Extract the (x, y) coordinate from the center of the cell holding the provided text.  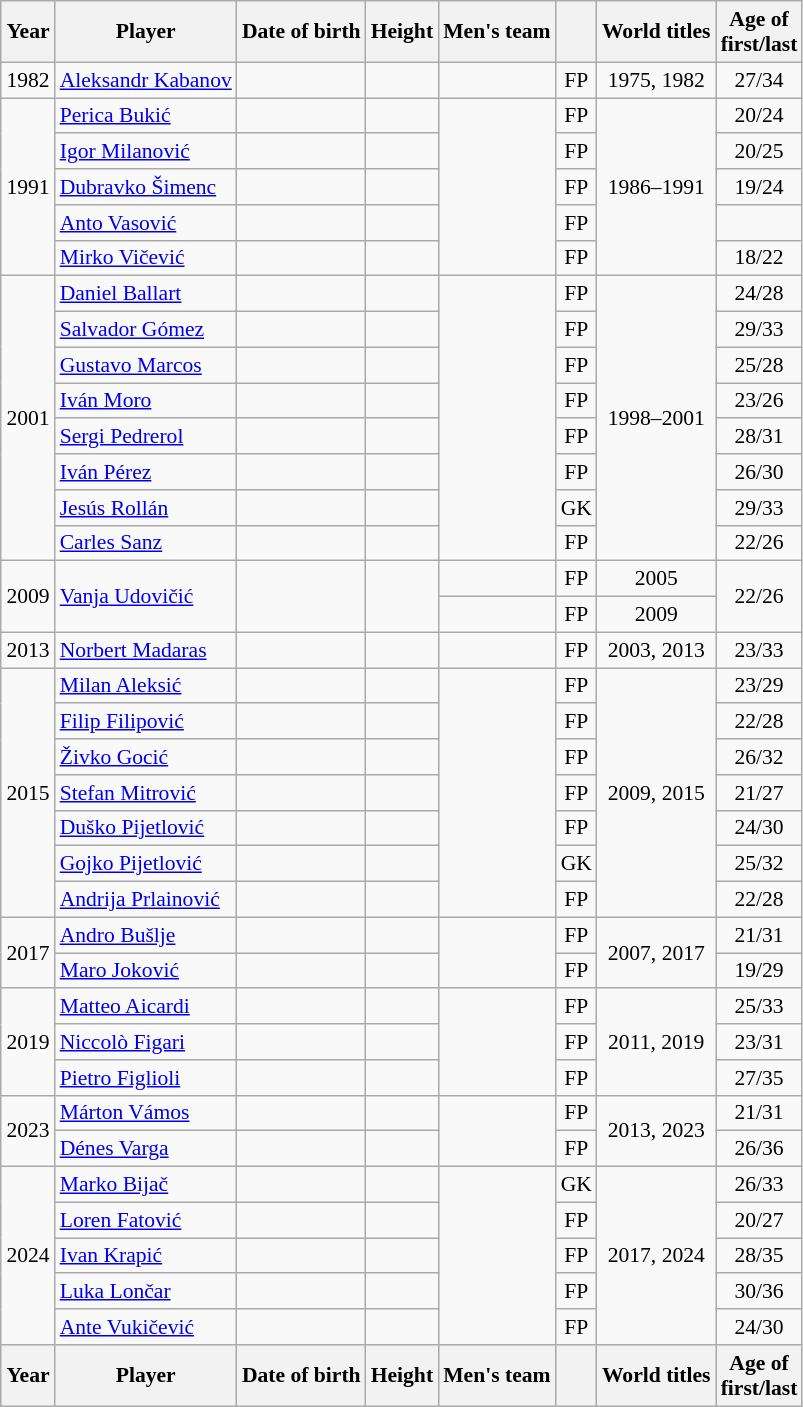
2017 (28, 952)
25/28 (760, 365)
2011, 2019 (656, 1042)
18/22 (760, 258)
1975, 1982 (656, 80)
23/29 (760, 686)
27/35 (760, 1078)
Igor Milanović (146, 152)
Ivan Krapić (146, 1256)
Jesús Rollán (146, 508)
Ante Vukičević (146, 1327)
20/25 (760, 152)
Sergi Pedrerol (146, 437)
2024 (28, 1256)
Márton Vámos (146, 1113)
Marko Bijač (146, 1185)
Duško Pijetlović (146, 828)
26/36 (760, 1149)
Iván Moro (146, 401)
2015 (28, 792)
27/34 (760, 80)
Gojko Pijetlović (146, 864)
Norbert Madaras (146, 650)
20/27 (760, 1220)
30/36 (760, 1292)
23/26 (760, 401)
2013, 2023 (656, 1130)
Stefan Mitrović (146, 793)
Pietro Figlioli (146, 1078)
24/28 (760, 294)
23/33 (760, 650)
Dubravko Šimenc (146, 187)
2019 (28, 1042)
21/27 (760, 793)
Milan Aleksić (146, 686)
28/31 (760, 437)
25/33 (760, 1007)
2001 (28, 418)
2009, 2015 (656, 792)
Dénes Varga (146, 1149)
26/33 (760, 1185)
Matteo Aicardi (146, 1007)
Iván Pérez (146, 472)
1982 (28, 80)
2005 (656, 579)
19/24 (760, 187)
Vanja Udovičić (146, 596)
19/29 (760, 971)
Filip Filipović (146, 722)
2013 (28, 650)
Daniel Ballart (146, 294)
1998–2001 (656, 418)
Mirko Vičević (146, 258)
Perica Bukić (146, 116)
28/35 (760, 1256)
20/24 (760, 116)
Salvador Gómez (146, 330)
23/31 (760, 1042)
Andro Bušlje (146, 935)
Živko Gocić (146, 757)
1991 (28, 187)
Niccolò Figari (146, 1042)
26/30 (760, 472)
Luka Lončar (146, 1292)
2023 (28, 1130)
Carles Sanz (146, 543)
Gustavo Marcos (146, 365)
2003, 2013 (656, 650)
Loren Fatović (146, 1220)
25/32 (760, 864)
Aleksandr Kabanov (146, 80)
1986–1991 (656, 187)
Anto Vasović (146, 223)
2007, 2017 (656, 952)
2017, 2024 (656, 1256)
Maro Joković (146, 971)
Andrija Prlainović (146, 900)
26/32 (760, 757)
